From the cell containing the given text, extract its center point as (X, Y) coordinate. 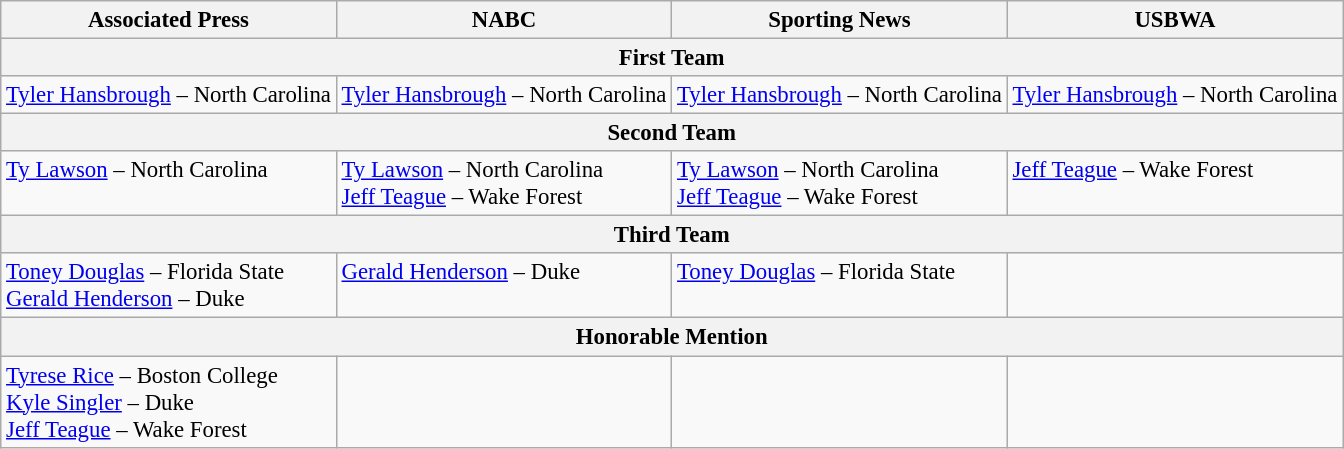
First Team (672, 58)
NABC (504, 20)
USBWA (1174, 20)
Honorable Mention (672, 337)
Associated Press (168, 20)
Toney Douglas – Florida StateGerald Henderson – Duke (168, 286)
Gerald Henderson – Duke (504, 286)
Ty Lawson – North Carolina (168, 184)
Second Team (672, 133)
Jeff Teague – Wake Forest (1174, 184)
Sporting News (840, 20)
Tyrese Rice – Boston CollegeKyle Singler – DukeJeff Teague – Wake Forest (168, 402)
Third Team (672, 235)
Toney Douglas – Florida State (840, 286)
